For the text-containing cell, return its midpoint in [X, Y] coordinate format. 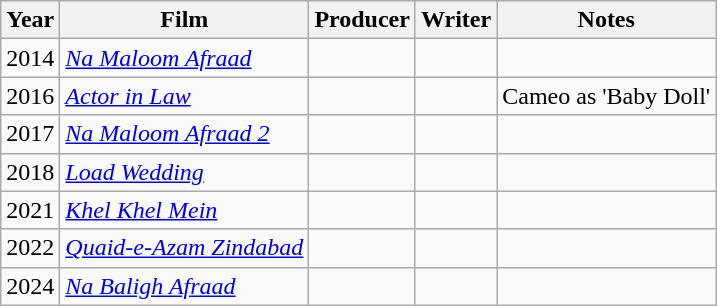
Producer [362, 20]
Quaid-e-Azam Zindabad [184, 248]
Actor in Law [184, 96]
2024 [30, 286]
Na Maloom Afraad [184, 58]
2017 [30, 134]
Khel Khel Mein [184, 210]
2014 [30, 58]
2022 [30, 248]
Na Maloom Afraad 2 [184, 134]
Film [184, 20]
Na Baligh Afraad [184, 286]
2018 [30, 172]
2016 [30, 96]
Writer [456, 20]
Notes [606, 20]
Cameo as 'Baby Doll' [606, 96]
2021 [30, 210]
Year [30, 20]
Load Wedding [184, 172]
